Search for the cell housing the specified text and yield its (x, y) center coordinate. 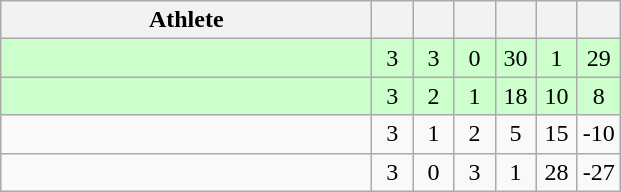
8 (598, 96)
10 (556, 96)
5 (516, 134)
30 (516, 58)
28 (556, 172)
Athlete (186, 20)
18 (516, 96)
15 (556, 134)
-10 (598, 134)
-27 (598, 172)
29 (598, 58)
